For the text-containing cell, return its midpoint in (X, Y) coordinate format. 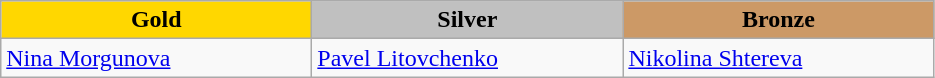
Gold (156, 20)
Silver (468, 20)
Nina Morgunova (156, 58)
Nikolina Shtereva (778, 58)
Bronze (778, 20)
Pavel Litovchenko (468, 58)
